Locate the cell with the specified text and output its [X, Y] center coordinate. 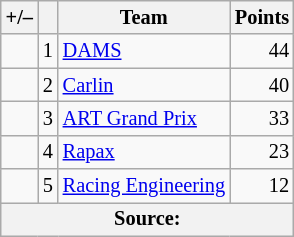
12 [262, 186]
2 [48, 85]
Points [262, 17]
44 [262, 51]
Carlin [144, 85]
Team [144, 17]
DAMS [144, 51]
40 [262, 85]
ART Grand Prix [144, 118]
Source: [148, 219]
Rapax [144, 152]
1 [48, 51]
5 [48, 186]
+/– [20, 17]
4 [48, 152]
23 [262, 152]
Racing Engineering [144, 186]
33 [262, 118]
3 [48, 118]
